Pinpoint the cell where the given text exists, returning its (X, Y) midpoint coordinate. 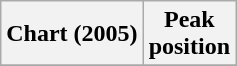
Chart (2005) (72, 34)
Peakposition (189, 34)
